Output the [X, Y] coordinate of the center of the cell containing the given text.  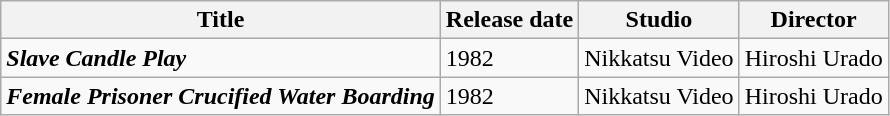
Director [814, 20]
Studio [659, 20]
Slave Candle Play [221, 58]
Female Prisoner Crucified Water Boarding [221, 96]
Title [221, 20]
Release date [509, 20]
